Capture the cell that displays the provided text and extract its (x, y) central coordinate. 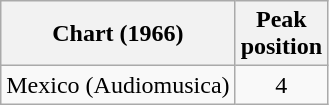
Peakposition (281, 34)
Chart (1966) (118, 34)
4 (281, 85)
Mexico (Audiomusica) (118, 85)
